From the cell containing the given text, extract its center point as [X, Y] coordinate. 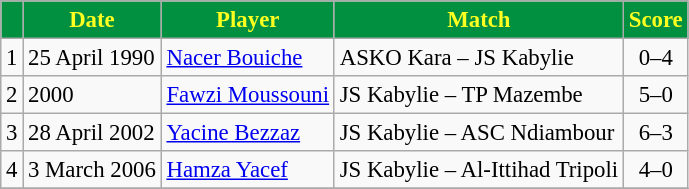
ASKO Kara – JS Kabylie [478, 58]
1 [12, 58]
Score [656, 20]
25 April 1990 [92, 58]
0–4 [656, 58]
3 March 2006 [92, 170]
5–0 [656, 95]
Yacine Bezzaz [248, 133]
Date [92, 20]
Player [248, 20]
Nacer Bouiche [248, 58]
4 [12, 170]
JS Kabylie – TP Mazembe [478, 95]
JS Kabylie – ASC Ndiambour [478, 133]
Hamza Yacef [248, 170]
28 April 2002 [92, 133]
Match [478, 20]
2 [12, 95]
JS Kabylie – Al-Ittihad Tripoli [478, 170]
Fawzi Moussouni [248, 95]
3 [12, 133]
6–3 [656, 133]
2000 [92, 95]
4–0 [656, 170]
